Detect which cell encompasses the target text, then output its (x, y) center coordinate. 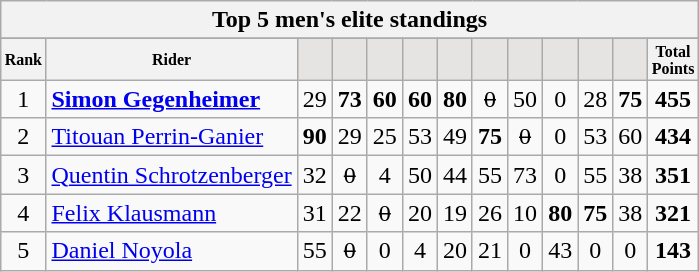
31 (314, 213)
TotalPoints (674, 60)
455 (674, 99)
351 (674, 175)
19 (454, 213)
90 (314, 137)
3 (24, 175)
Felix Klausmann (172, 213)
21 (490, 251)
25 (384, 137)
1 (24, 99)
43 (560, 251)
28 (596, 99)
434 (674, 137)
143 (674, 251)
44 (454, 175)
Rank (24, 60)
22 (350, 213)
Rider (172, 60)
Daniel Noyola (172, 251)
Titouan Perrin-Ganier (172, 137)
321 (674, 213)
10 (526, 213)
2 (24, 137)
Quentin Schrotzenberger (172, 175)
5 (24, 251)
26 (490, 213)
32 (314, 175)
Simon Gegenheimer (172, 99)
Top 5 men's elite standings (350, 20)
49 (454, 137)
